Extract the [x, y] coordinate from the center of the cell holding the provided text.  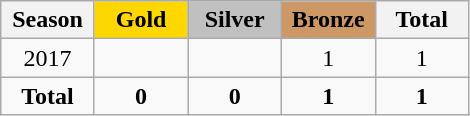
Season [48, 20]
Gold [141, 20]
2017 [48, 58]
Silver [235, 20]
Bronze [328, 20]
